For the text-containing cell, return its midpoint in (X, Y) coordinate format. 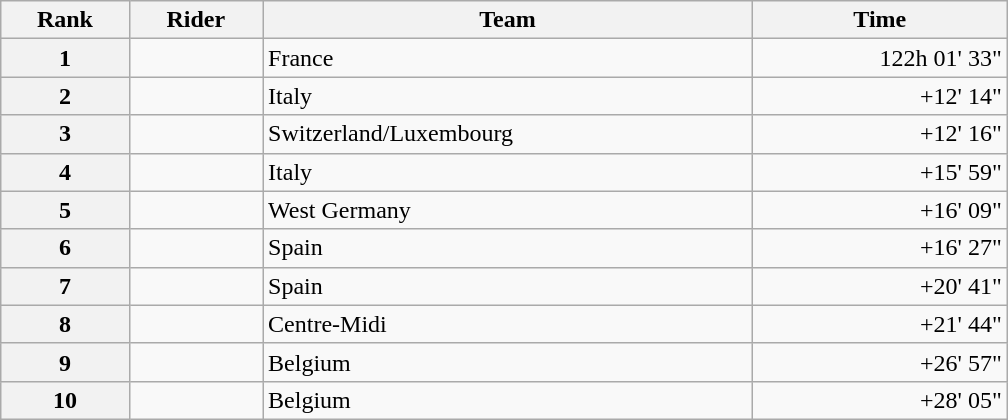
France (508, 58)
Time (880, 20)
10 (65, 400)
West Germany (508, 210)
+20' 41" (880, 286)
+12' 16" (880, 134)
+15' 59" (880, 172)
Switzerland/Luxembourg (508, 134)
9 (65, 362)
+16' 09" (880, 210)
7 (65, 286)
6 (65, 248)
122h 01' 33" (880, 58)
+21' 44" (880, 324)
+26' 57" (880, 362)
Rank (65, 20)
+28' 05" (880, 400)
2 (65, 96)
8 (65, 324)
5 (65, 210)
1 (65, 58)
Centre-Midi (508, 324)
3 (65, 134)
4 (65, 172)
+12' 14" (880, 96)
Rider (196, 20)
Team (508, 20)
+16' 27" (880, 248)
